Determine the (X, Y) coordinate at the center of the cell enclosing the given text.  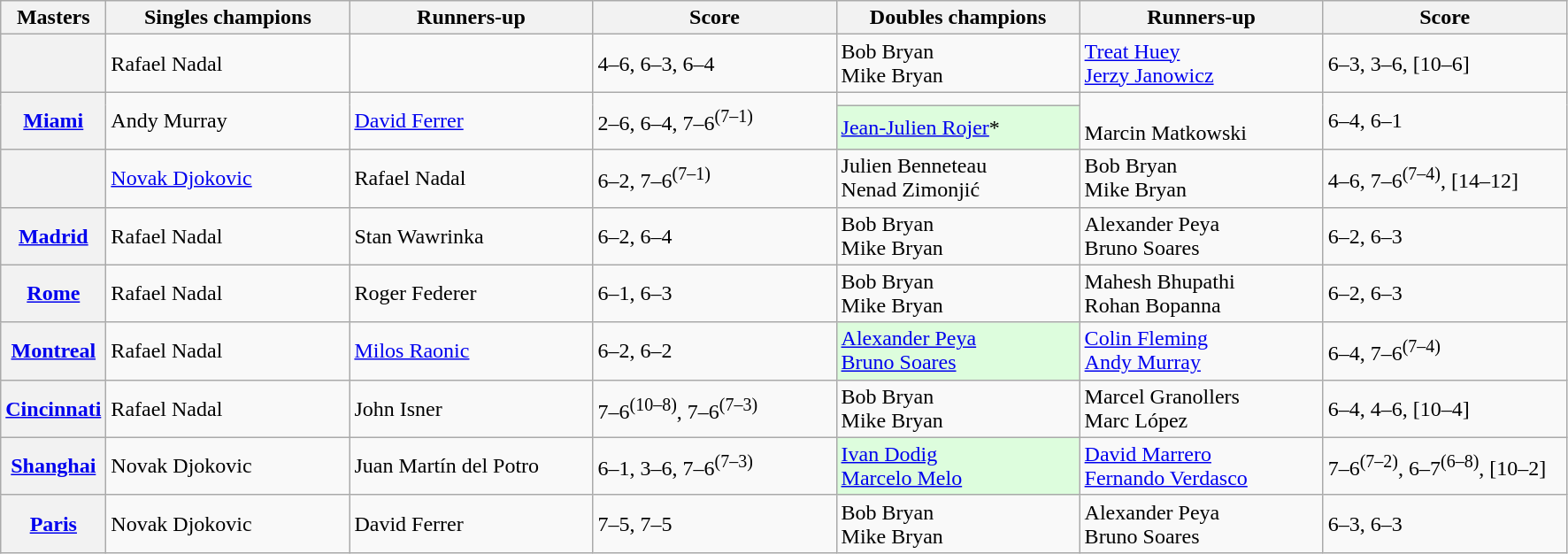
6–3, 3–6, [10–6] (1444, 64)
6–1, 3–6, 7–6(7–3) (715, 466)
Stan Wawrinka (471, 235)
Masters (53, 18)
Rome (53, 294)
7–6(7–2), 6–7(6–8), [10–2] (1444, 466)
Treat Huey Jerzy Janowicz (1202, 64)
Paris (53, 524)
2–6, 6–4, 7–6(7–1) (715, 120)
Jean-Julien Rojer* (957, 127)
Roger Federer (471, 294)
6–2, 7–6(7–1) (715, 179)
John Isner (471, 409)
6–4, 4–6, [10–4] (1444, 409)
Miami (53, 120)
7–6(10–8), 7–6(7–3) (715, 409)
6–1, 6–3 (715, 294)
Singles champions (228, 18)
Shanghai (53, 466)
Juan Martín del Potro (471, 466)
Doubles champions (957, 18)
Ivan Dodig Marcelo Melo (957, 466)
Cincinnati (53, 409)
Marcin Matkowski (1202, 120)
4–6, 6–3, 6–4 (715, 64)
Andy Murray (228, 120)
6–4, 6–1 (1444, 120)
David Marrero Fernando Verdasco (1202, 466)
6–4, 7–6(7–4) (1444, 350)
Mahesh Bhupathi Rohan Bopanna (1202, 294)
4–6, 7–6(7–4), [14–12] (1444, 179)
6–3, 6–3 (1444, 524)
6–2, 6–2 (715, 350)
Marcel Granollers Marc López (1202, 409)
Milos Raonic (471, 350)
6–2, 6–4 (715, 235)
Colin Fleming Andy Murray (1202, 350)
Madrid (53, 235)
7–5, 7–5 (715, 524)
Julien Benneteau Nenad Zimonjić (957, 179)
Montreal (53, 350)
